Output the [x, y] coordinate of the center of the cell containing the given text.  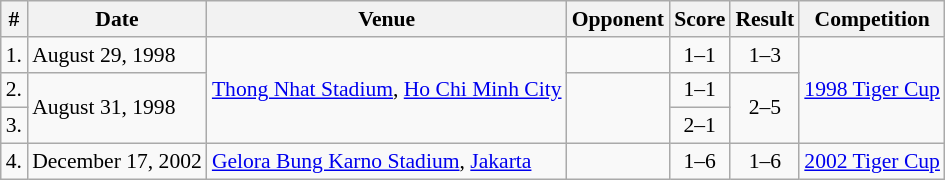
Gelora Bung Karno Stadium, Jakarta [387, 162]
3. [14, 126]
2002 Tiger Cup [872, 162]
Venue [387, 19]
# [14, 19]
Date [117, 19]
Result [764, 19]
1–3 [764, 55]
August 31, 1998 [117, 108]
Thong Nhat Stadium, Ho Chi Minh City [387, 90]
Score [700, 19]
1998 Tiger Cup [872, 90]
4. [14, 162]
Competition [872, 19]
Opponent [618, 19]
1. [14, 55]
2–5 [764, 108]
December 17, 2002 [117, 162]
2. [14, 90]
2–1 [700, 126]
August 29, 1998 [117, 55]
